Capture the cell that displays the provided text and extract its (x, y) central coordinate. 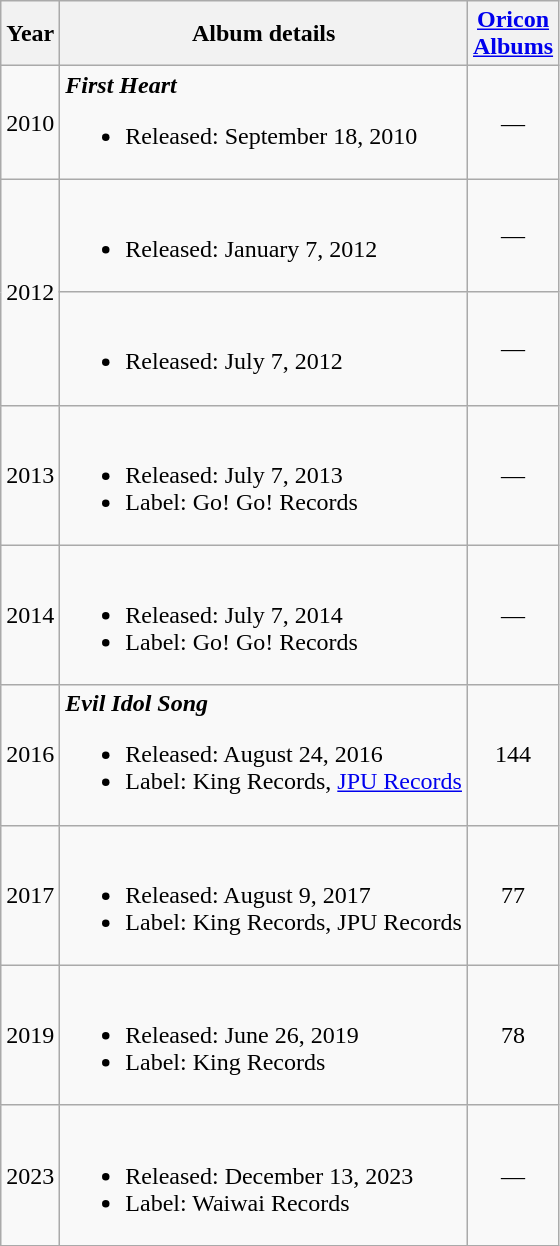
Released: July 7, 2013Label: Go! Go! Records (264, 475)
2019 (30, 1035)
2013 (30, 475)
78 (512, 1035)
2017 (30, 895)
77 (512, 895)
Released: August 9, 2017Label: King Records, JPU Records (264, 895)
Released: June 26, 2019Label: King Records (264, 1035)
Released: July 7, 2014Label: Go! Go! Records (264, 615)
Year (30, 34)
OriconAlbums (512, 34)
2010 (30, 122)
2014 (30, 615)
Released: July 7, 2012 (264, 348)
Released: December 13, 2023Label: Waiwai Records (264, 1175)
First HeartReleased: September 18, 2010 (264, 122)
Album details (264, 34)
2016 (30, 755)
2012 (30, 292)
Evil Idol SongReleased: August 24, 2016Label: King Records, JPU Records (264, 755)
144 (512, 755)
2023 (30, 1175)
Released: January 7, 2012 (264, 236)
